Capture the cell that displays the provided text and extract its (x, y) central coordinate. 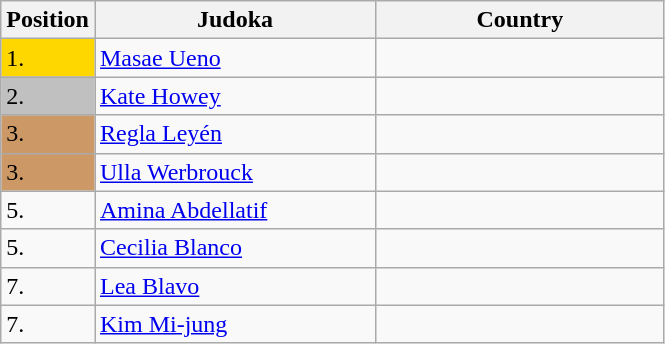
Judoka (234, 20)
Lea Blavo (234, 286)
Amina Abdellatif (234, 210)
Masae Ueno (234, 58)
Ulla Werbrouck (234, 172)
Position (48, 20)
Regla Leyén (234, 134)
Kim Mi-jung (234, 324)
Kate Howey (234, 96)
Country (520, 20)
1. (48, 58)
Cecilia Blanco (234, 248)
2. (48, 96)
